Provide the [x, y] coordinate of the cell's center where the given text is located.  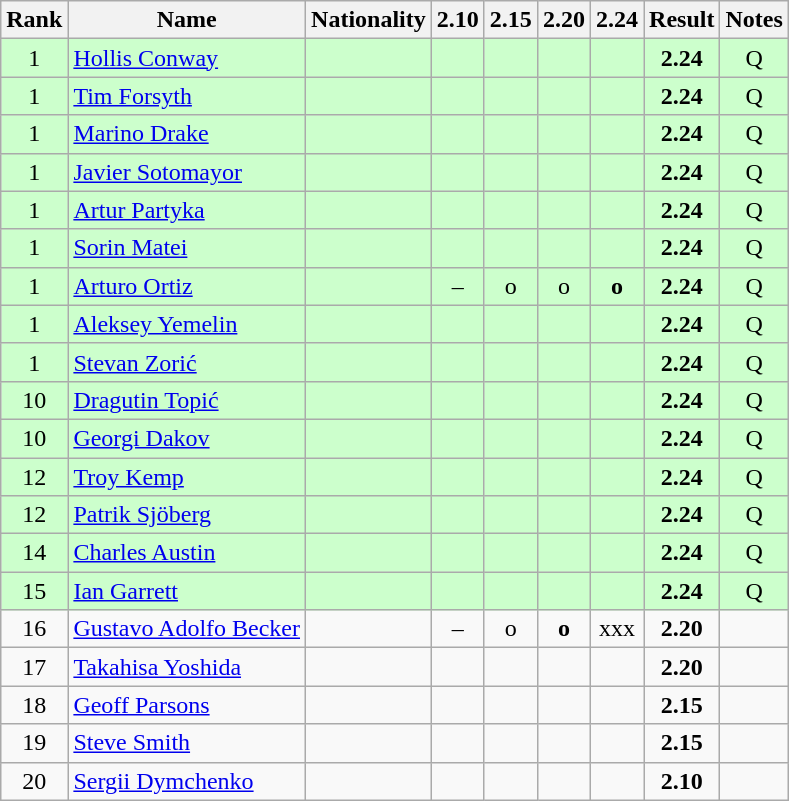
Nationality [369, 20]
17 [34, 667]
Ian Garrett [187, 591]
Stevan Zorić [187, 362]
Notes [754, 20]
Patrik Sjöberg [187, 515]
Georgi Dakov [187, 438]
Tim Forsyth [187, 96]
Gustavo Adolfo Becker [187, 629]
Result [682, 20]
Sergii Dymchenko [187, 781]
16 [34, 629]
Takahisa Yoshida [187, 667]
Troy Kemp [187, 477]
18 [34, 705]
Name [187, 20]
Hollis Conway [187, 58]
Dragutin Topić [187, 400]
19 [34, 743]
14 [34, 553]
15 [34, 591]
Sorin Matei [187, 248]
Geoff Parsons [187, 705]
Arturo Ortiz [187, 286]
Steve Smith [187, 743]
Marino Drake [187, 134]
20 [34, 781]
Rank [34, 20]
Artur Partyka [187, 210]
xxx [616, 629]
Javier Sotomayor [187, 172]
Aleksey Yemelin [187, 324]
Charles Austin [187, 553]
